Return the [X, Y] coordinate for the center point of the cell that contains the specified text.  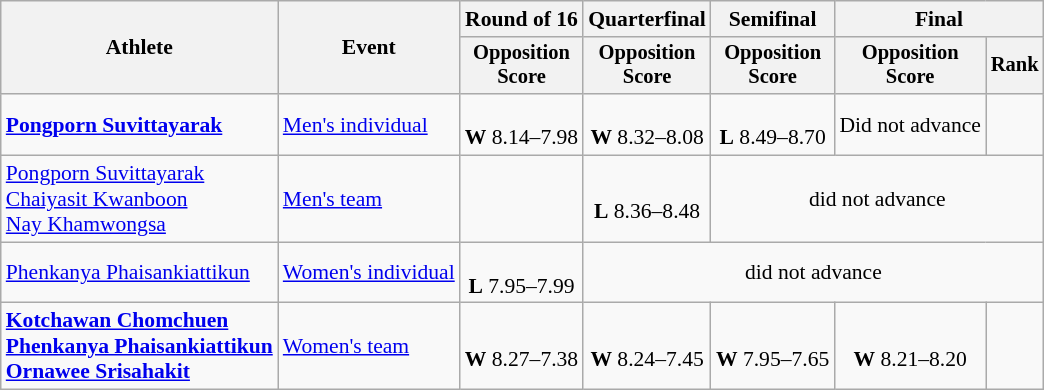
W 8.14–7.98 [522, 124]
Athlete [140, 48]
Men's team [369, 200]
Kotchawan ChomchuenPhenkanya PhaisankiattikunOrnawee Srisahakit [140, 346]
Quarterfinal [647, 19]
Rank [1015, 66]
Pongporn SuvittayarakChaiyasit KwanboonNay Khamwongsa [140, 200]
W 8.27–7.38 [522, 346]
Women's team [369, 346]
W 8.24–7.45 [647, 346]
Event [369, 48]
Phenkanya Phaisankiattikun [140, 272]
W 7.95–7.65 [772, 346]
L 7.95–7.99 [522, 272]
Final [938, 19]
Semifinal [772, 19]
Pongporn Suvittayarak [140, 124]
W 8.32–8.08 [647, 124]
Men's individual [369, 124]
Round of 16 [522, 19]
W 8.21–8.20 [910, 346]
L 8.36–8.48 [647, 200]
L 8.49–8.70 [772, 124]
Did not advance [910, 124]
Women's individual [369, 272]
